Provide the [x, y] coordinate of the cell's center where the given text is located.  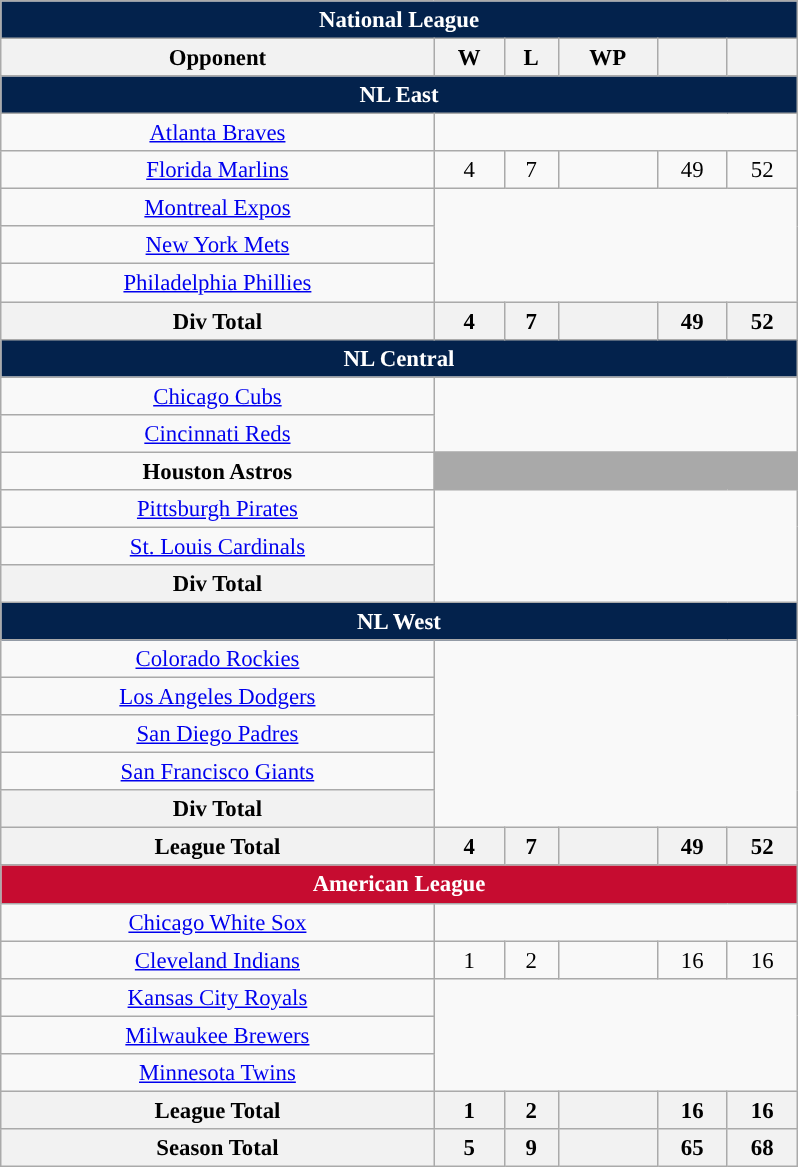
9 [531, 1148]
L [531, 58]
Pittsburgh Pirates [218, 509]
San Diego Padres [218, 734]
Houston Astros [218, 471]
NL West [399, 621]
Minnesota Twins [218, 1073]
Florida Marlins [218, 170]
Philadelphia Phillies [218, 283]
NL East [399, 95]
San Francisco Giants [218, 772]
68 [762, 1148]
Montreal Expos [218, 208]
Los Angeles Dodgers [218, 697]
5 [469, 1148]
St. Louis Cardinals [218, 546]
65 [692, 1148]
American League [399, 885]
Chicago White Sox [218, 922]
Atlanta Braves [218, 133]
Season Total [218, 1148]
W [469, 58]
Kansas City Royals [218, 997]
Cincinnati Reds [218, 433]
National League [399, 20]
WP [608, 58]
Cleveland Indians [218, 960]
Opponent [218, 58]
Milwaukee Brewers [218, 1035]
Colorado Rockies [218, 659]
NL Central [399, 358]
New York Mets [218, 245]
Chicago Cubs [218, 396]
